Provide the [X, Y] coordinate of the cell's center where the given text is located.  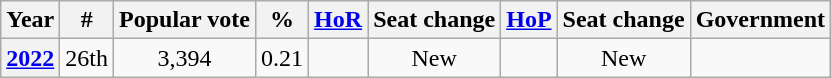
HoP [529, 20]
HoR [338, 20]
% [282, 20]
26th [87, 58]
2022 [30, 58]
0.21 [282, 58]
Popular vote [185, 20]
Year [30, 20]
3,394 [185, 58]
Government [760, 20]
# [87, 20]
